Pinpoint the cell where the given text exists, returning its [x, y] midpoint coordinate. 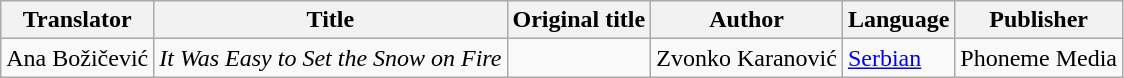
Language [898, 20]
Phoneme Media [1039, 58]
Ana Božičević [78, 58]
Author [747, 20]
Zvonko Karanović [747, 58]
It Was Easy to Set the Snow on Fire [330, 58]
Serbian [898, 58]
Publisher [1039, 20]
Title [330, 20]
Translator [78, 20]
Original title [579, 20]
